Search for the cell housing the specified text and yield its [x, y] center coordinate. 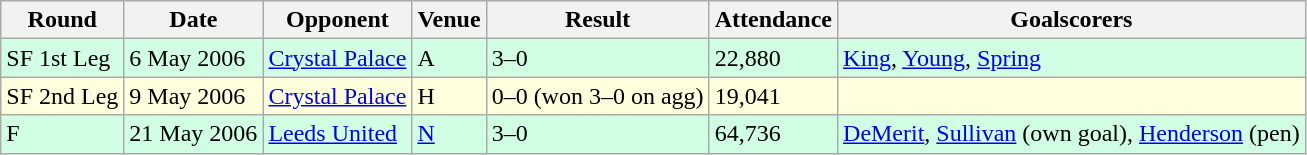
Round [62, 20]
DeMerit, Sullivan (own goal), Henderson (pen) [1072, 134]
H [449, 96]
Date [194, 20]
Venue [449, 20]
19,041 [773, 96]
King, Young, Spring [1072, 58]
21 May 2006 [194, 134]
Attendance [773, 20]
F [62, 134]
Result [598, 20]
64,736 [773, 134]
SF 2nd Leg [62, 96]
0–0 (won 3–0 on agg) [598, 96]
Leeds United [338, 134]
N [449, 134]
6 May 2006 [194, 58]
22,880 [773, 58]
A [449, 58]
9 May 2006 [194, 96]
Opponent [338, 20]
SF 1st Leg [62, 58]
Goalscorers [1072, 20]
